Identify which cell holds the provided text, then report its (x, y) central coordinate. 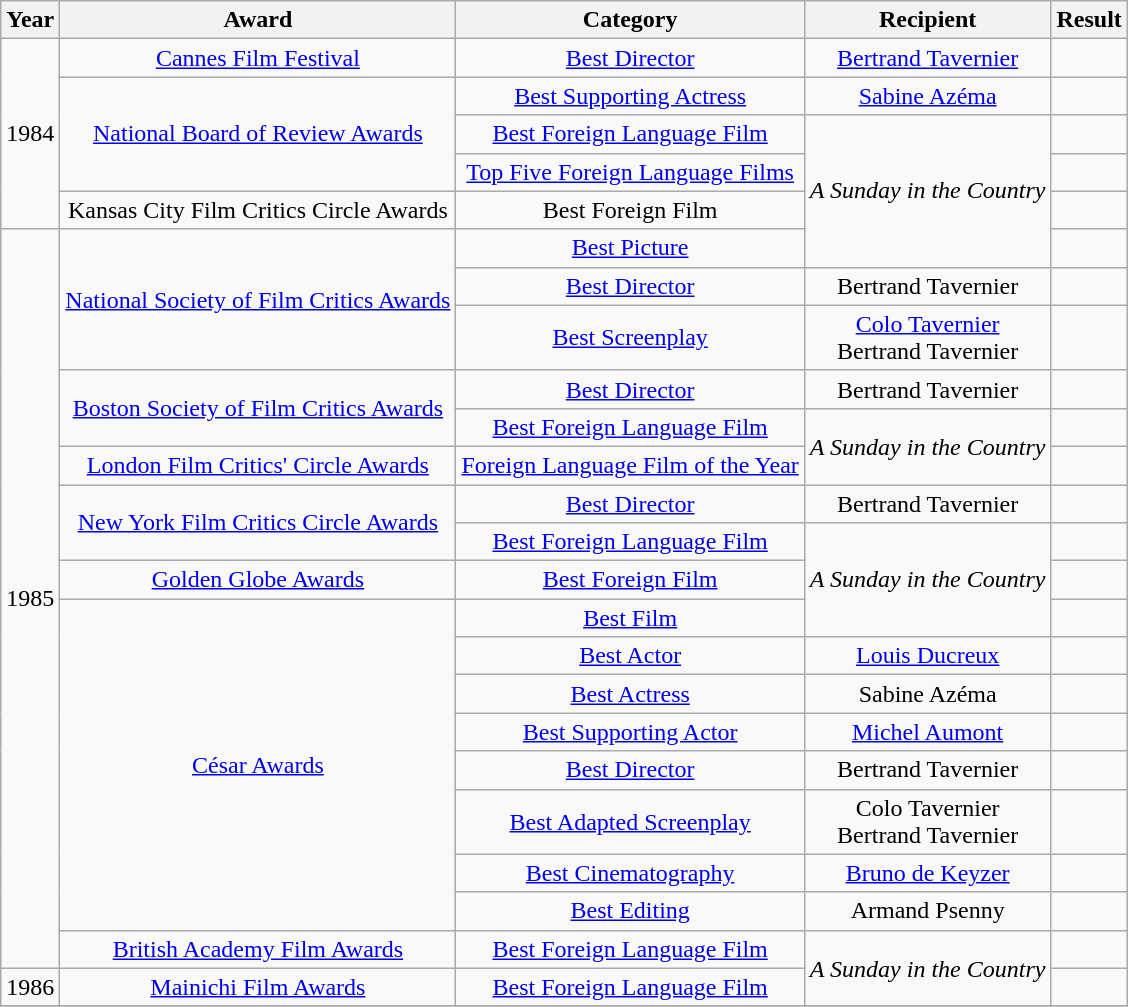
Award (258, 20)
Category (630, 20)
Best Screenplay (630, 338)
Armand Psenny (928, 911)
Louis Ducreux (928, 656)
Best Film (630, 618)
Foreign Language Film of the Year (630, 465)
New York Film Critics Circle Awards (258, 522)
Best Cinematography (630, 873)
Best Actress (630, 694)
1985 (30, 598)
Mainichi Film Awards (258, 987)
Cannes Film Festival (258, 58)
Best Adapted Screenplay (630, 822)
Boston Society of Film Critics Awards (258, 408)
1986 (30, 987)
London Film Critics' Circle Awards (258, 465)
Recipient (928, 20)
National Society of Film Critics Awards (258, 300)
Best Actor (630, 656)
National Board of Review Awards (258, 134)
Best Supporting Actress (630, 96)
Result (1089, 20)
British Academy Film Awards (258, 949)
Best Picture (630, 248)
1984 (30, 134)
Bruno de Keyzer (928, 873)
Golden Globe Awards (258, 580)
Michel Aumont (928, 732)
Year (30, 20)
Kansas City Film Critics Circle Awards (258, 210)
Top Five Foreign Language Films (630, 172)
Best Supporting Actor (630, 732)
Best Editing (630, 911)
César Awards (258, 765)
